Extract the [x, y] coordinate from the center of the cell holding the provided text.  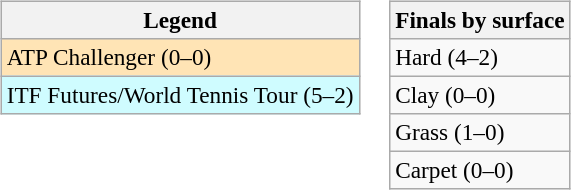
Clay (0–0) [480, 95]
Finals by surface [480, 20]
ITF Futures/World Tennis Tour (5–2) [180, 95]
Legend [180, 20]
Grass (1–0) [480, 133]
Hard (4–2) [480, 57]
Carpet (0–0) [480, 171]
ATP Challenger (0–0) [180, 57]
